Find where the given text appears and provide that cell's center as (x, y) coordinate. 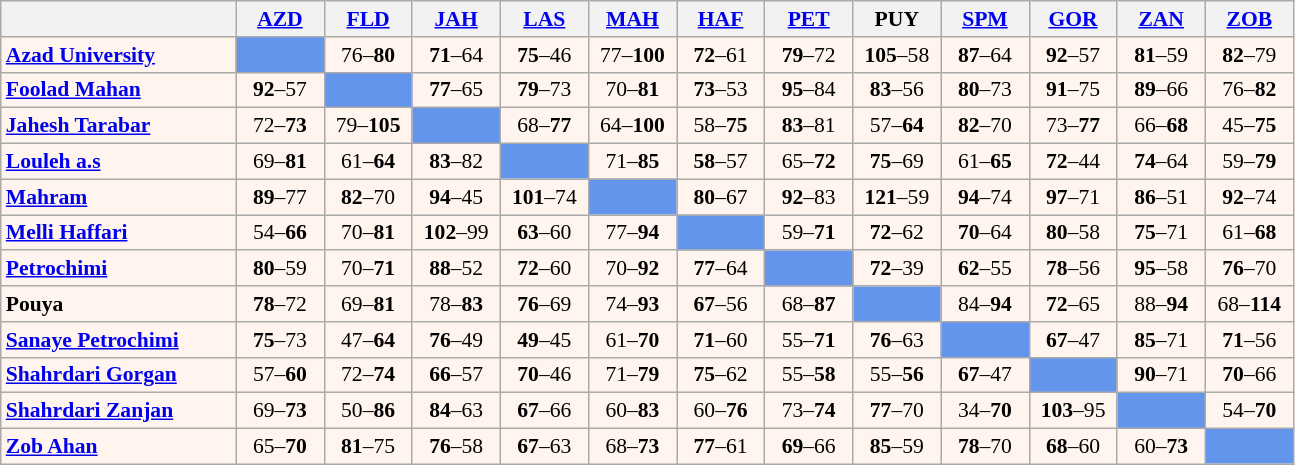
77–64 (720, 269)
85–71 (1161, 340)
66–57 (456, 375)
86–51 (1161, 197)
92–74 (1249, 197)
54–66 (280, 233)
SPM (985, 19)
67–56 (720, 304)
70–71 (368, 269)
72–61 (720, 55)
63–60 (544, 233)
87–64 (985, 55)
72–44 (1073, 162)
76–80 (368, 55)
77–70 (897, 411)
FLD (368, 19)
57–60 (280, 375)
Jahesh Tarabar (118, 126)
80–73 (985, 90)
79–73 (544, 90)
72–65 (1073, 304)
Azad University (118, 55)
85–59 (897, 447)
84–63 (456, 411)
77–61 (720, 447)
60–73 (1161, 447)
82–79 (1249, 55)
57–64 (897, 126)
73–53 (720, 90)
84–94 (985, 304)
72–39 (897, 269)
60–76 (720, 411)
75–73 (280, 340)
68–73 (632, 447)
58–75 (720, 126)
72–62 (897, 233)
77–65 (456, 90)
71–64 (456, 55)
HAF (720, 19)
Mahram (118, 197)
77–100 (632, 55)
61–65 (985, 162)
103–95 (1073, 411)
67–66 (544, 411)
73–77 (1073, 126)
Louleh a.s (118, 162)
Shahrdari Gorgan (118, 375)
72–73 (280, 126)
76–82 (1249, 90)
Melli Haffari (118, 233)
79–72 (809, 55)
61–70 (632, 340)
71–79 (632, 375)
60–83 (632, 411)
76–63 (897, 340)
80–67 (720, 197)
70–66 (1249, 375)
80–58 (1073, 233)
74–64 (1161, 162)
79–105 (368, 126)
77–94 (632, 233)
78–70 (985, 447)
Petrochimi (118, 269)
62–55 (985, 269)
GOR (1073, 19)
73–74 (809, 411)
69–73 (280, 411)
83–82 (456, 162)
70–46 (544, 375)
69–66 (809, 447)
75–71 (1161, 233)
74–93 (632, 304)
Pouya (118, 304)
AZD (280, 19)
76–69 (544, 304)
90–71 (1161, 375)
78–83 (456, 304)
76–49 (456, 340)
34–70 (985, 411)
58–57 (720, 162)
83–56 (897, 90)
121–59 (897, 197)
89–77 (280, 197)
70–92 (632, 269)
PET (809, 19)
67–63 (544, 447)
68–77 (544, 126)
70–64 (985, 233)
92–83 (809, 197)
94–74 (985, 197)
71–85 (632, 162)
Sanaye Petrochimi (118, 340)
88–94 (1161, 304)
81–75 (368, 447)
81–59 (1161, 55)
JAH (456, 19)
102–99 (456, 233)
78–72 (280, 304)
49–45 (544, 340)
71–60 (720, 340)
ZAN (1161, 19)
72–60 (544, 269)
75–46 (544, 55)
83–81 (809, 126)
ZOB (1249, 19)
65–72 (809, 162)
55–58 (809, 375)
55–71 (809, 340)
89–66 (1161, 90)
54–70 (1249, 411)
68–60 (1073, 447)
50–86 (368, 411)
61–68 (1249, 233)
64–100 (632, 126)
71–56 (1249, 340)
68–114 (1249, 304)
91–75 (1073, 90)
105–58 (897, 55)
95–84 (809, 90)
55–56 (897, 375)
80–59 (280, 269)
MAH (632, 19)
47–64 (368, 340)
101–74 (544, 197)
59–71 (809, 233)
PUY (897, 19)
66–68 (1161, 126)
65–70 (280, 447)
45–75 (1249, 126)
72–74 (368, 375)
Shahrdari Zanjan (118, 411)
88–52 (456, 269)
68–87 (809, 304)
Foolad Mahan (118, 90)
76–58 (456, 447)
76–70 (1249, 269)
LAS (544, 19)
75–69 (897, 162)
95–58 (1161, 269)
59–79 (1249, 162)
94–45 (456, 197)
97–71 (1073, 197)
Zob Ahan (118, 447)
61–64 (368, 162)
75–62 (720, 375)
78–56 (1073, 269)
